Capture the cell that displays the provided text and extract its (x, y) central coordinate. 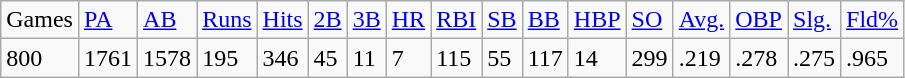
195 (227, 58)
7 (408, 58)
AB (168, 20)
1761 (108, 58)
117 (545, 58)
Hits (282, 20)
800 (40, 58)
346 (282, 58)
OBP (759, 20)
RBI (456, 20)
299 (650, 58)
BB (545, 20)
SB (502, 20)
3B (366, 20)
55 (502, 58)
SO (650, 20)
Avg. (702, 20)
HR (408, 20)
.275 (814, 58)
Games (40, 20)
.219 (702, 58)
Runs (227, 20)
115 (456, 58)
Fld% (872, 20)
.965 (872, 58)
Slg. (814, 20)
PA (108, 20)
1578 (168, 58)
45 (328, 58)
14 (597, 58)
.278 (759, 58)
11 (366, 58)
HBP (597, 20)
2B (328, 20)
